Search for the cell housing the specified text and yield its [x, y] center coordinate. 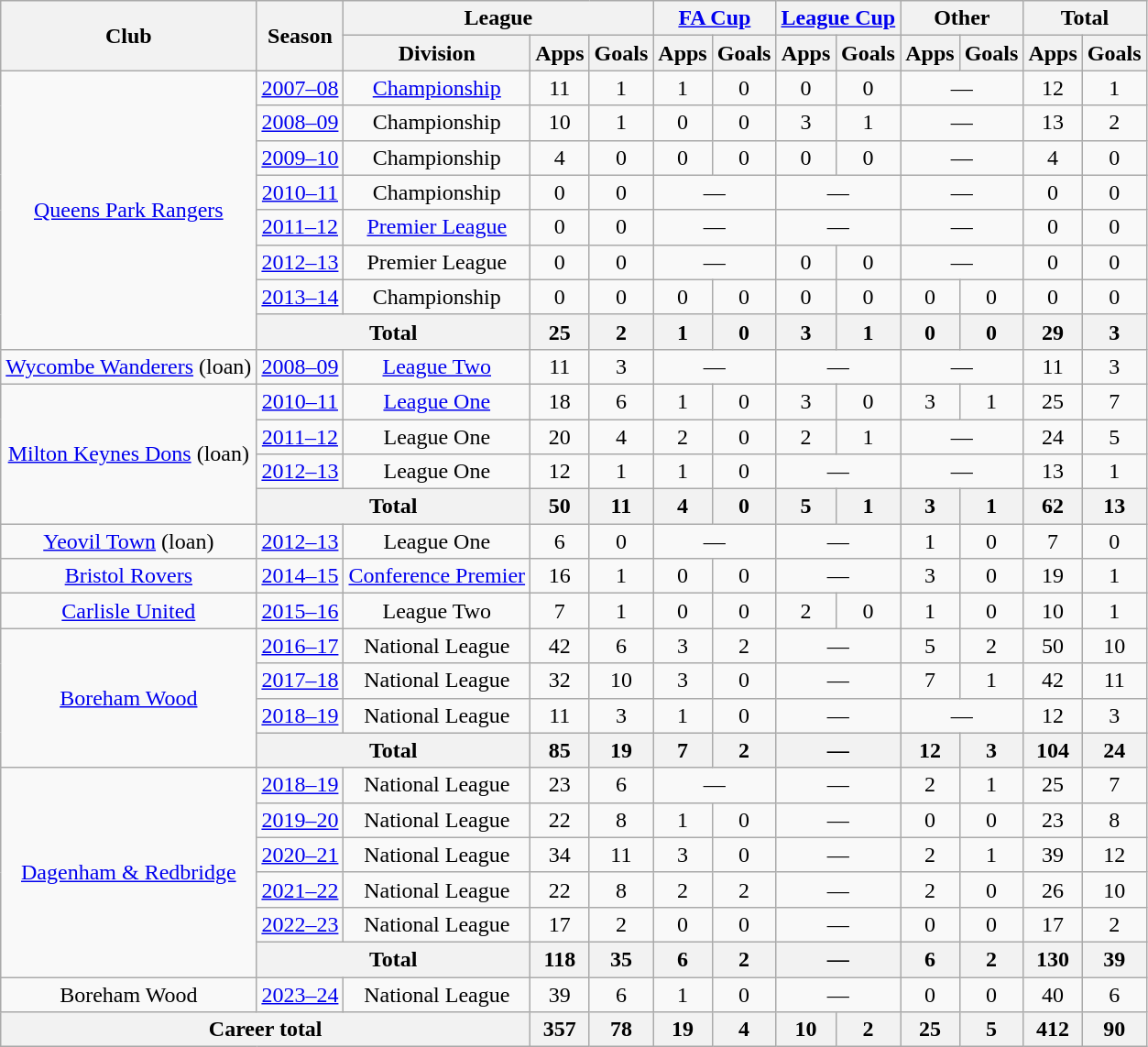
18 [560, 401]
Wycombe Wanderers (loan) [128, 366]
Other [962, 18]
2013–14 [301, 297]
Conference Premier [437, 576]
2017–18 [301, 681]
118 [560, 959]
2021–22 [301, 889]
2007–08 [301, 88]
2016–17 [301, 646]
78 [621, 1030]
League Cup [838, 18]
Queens Park Rangers [128, 210]
20 [560, 437]
29 [1053, 332]
Club [128, 36]
2014–15 [301, 576]
2015–16 [301, 611]
90 [1114, 1030]
Season [301, 36]
2023–24 [301, 994]
85 [560, 750]
40 [1053, 994]
26 [1053, 889]
2009–10 [301, 158]
2022–23 [301, 924]
2020–21 [301, 855]
Dagenham & Redbridge [128, 872]
130 [1053, 959]
League [498, 18]
35 [621, 959]
Carlisle United [128, 611]
104 [1053, 750]
Bristol Rovers [128, 576]
Division [437, 53]
34 [560, 855]
Yeovil Town (loan) [128, 541]
62 [1053, 507]
357 [560, 1030]
Career total [266, 1030]
32 [560, 681]
412 [1053, 1030]
16 [560, 576]
Milton Keynes Dons (loan) [128, 453]
FA Cup [715, 18]
2019–20 [301, 820]
